Pinpoint the cell where the given text exists, returning its (x, y) midpoint coordinate. 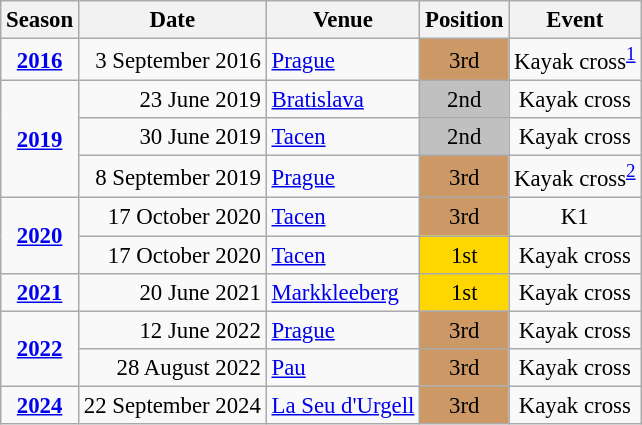
2019 (40, 140)
2022 (40, 348)
Position (464, 20)
2020 (40, 236)
3 September 2016 (172, 60)
8 September 2019 (172, 177)
2016 (40, 60)
La Seu d'Urgell (342, 405)
Markkleeberg (342, 292)
Event (575, 20)
K1 (575, 217)
Kayak cross2 (575, 177)
Date (172, 20)
Venue (342, 20)
23 June 2019 (172, 100)
30 June 2019 (172, 137)
Pau (342, 367)
28 August 2022 (172, 367)
2021 (40, 292)
20 June 2021 (172, 292)
Kayak cross1 (575, 60)
Bratislava (342, 100)
12 June 2022 (172, 330)
Season (40, 20)
22 September 2024 (172, 405)
2024 (40, 405)
